Find where the given text appears and provide that cell's center as (X, Y) coordinate. 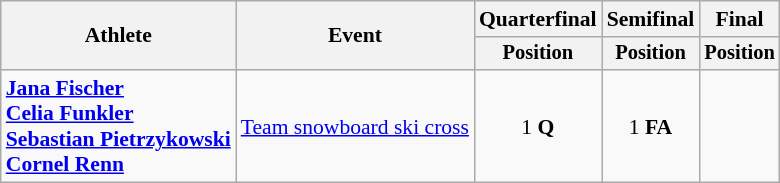
Athlete (118, 36)
1 FA (651, 126)
Jana FischerCelia FunklerSebastian PietrzykowskiCornel Renn (118, 126)
Event (355, 36)
1 Q (538, 126)
Team snowboard ski cross (355, 126)
Semifinal (651, 19)
Final (739, 19)
Quarterfinal (538, 19)
